Scan for the cell matching the given text and deliver its [x, y] coordinate at center. 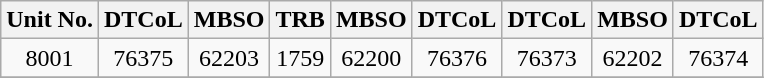
62200 [371, 58]
Unit No. [50, 20]
8001 [50, 58]
76376 [457, 58]
TRB [300, 20]
1759 [300, 58]
62202 [633, 58]
76373 [547, 58]
76374 [718, 58]
76375 [143, 58]
62203 [229, 58]
